Locate the cell with the specified text and output its [x, y] center coordinate. 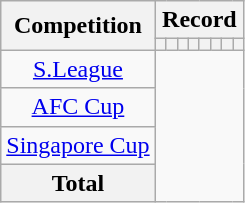
AFC Cup [78, 107]
Record [199, 20]
S.League [78, 69]
Singapore Cup [78, 145]
Competition [78, 26]
Total [78, 183]
